Detect which cell encompasses the target text, then output its (X, Y) center coordinate. 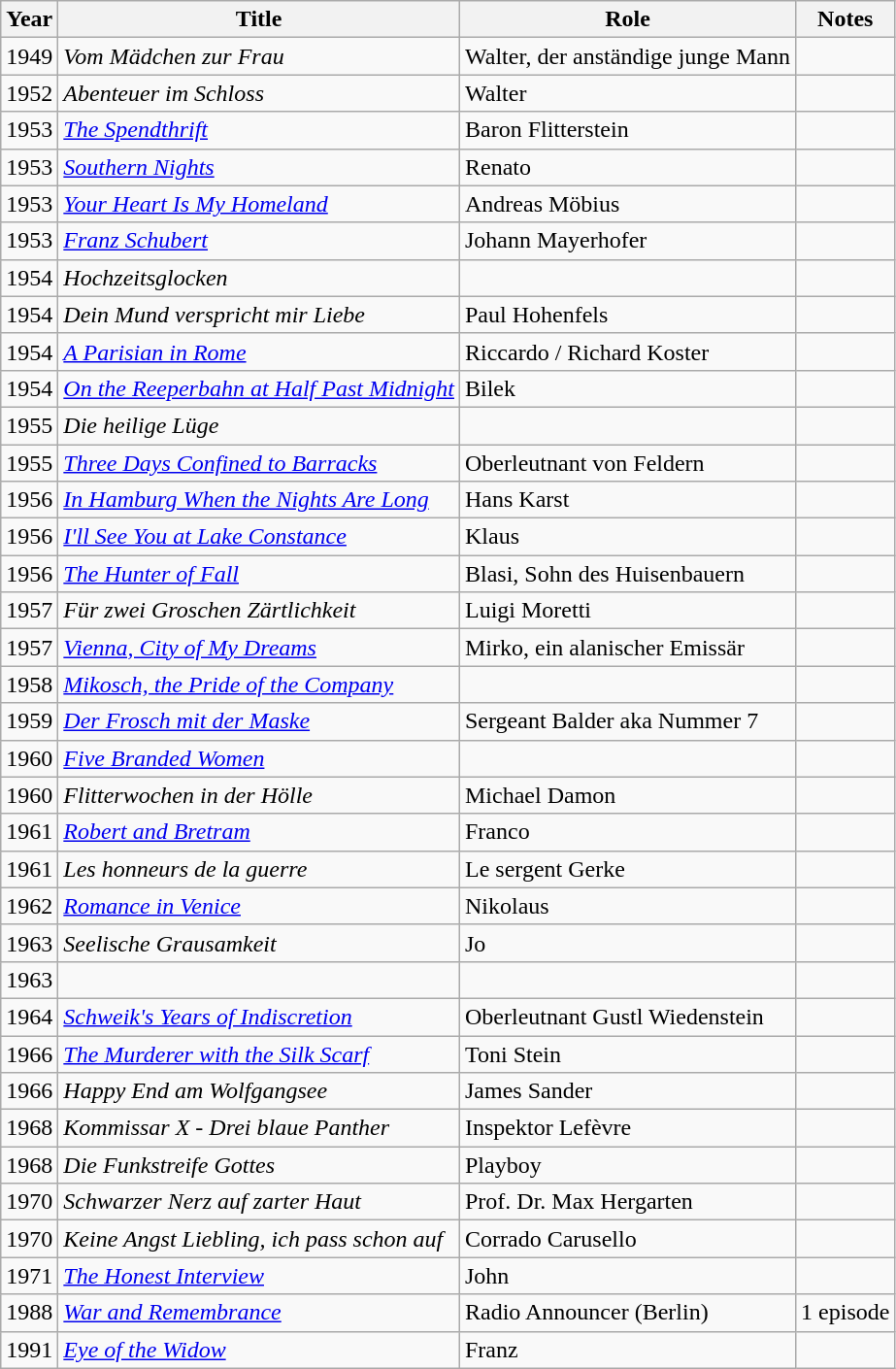
Year (29, 19)
1952 (29, 93)
Baron Flitterstein (627, 130)
1959 (29, 721)
Dein Mund verspricht mir Liebe (259, 315)
The Honest Interview (259, 1276)
1988 (29, 1313)
Vienna, City of My Dreams (259, 648)
Mikosch, the Pride of the Company (259, 684)
Der Frosch mit der Maske (259, 721)
Abenteuer im Schloss (259, 93)
Corrado Carusello (627, 1239)
Walter, der anständige junge Mann (627, 56)
Vom Mädchen zur Frau (259, 56)
1964 (29, 1017)
Schwarzer Nerz auf zarter Haut (259, 1202)
Franz Schubert (259, 241)
James Sander (627, 1091)
Oberleutnant von Feldern (627, 463)
Eye of the Widow (259, 1350)
1962 (29, 906)
Romance in Venice (259, 906)
Blasi, Sohn des Huisenbauern (627, 574)
Keine Angst Liebling, ich pass schon auf (259, 1239)
Mirko, ein alanischer Emissär (627, 648)
Luigi Moretti (627, 611)
Bilek (627, 388)
Les honneurs de la guerre (259, 869)
John (627, 1276)
Title (259, 19)
Playboy (627, 1165)
Franco (627, 832)
Le sergent Gerke (627, 869)
Paul Hohenfels (627, 315)
Oberleutnant Gustl Wiedenstein (627, 1017)
Für zwei Groschen Zärtlichkeit (259, 611)
Flitterwochen in der Hölle (259, 795)
1 episode (846, 1313)
Hans Karst (627, 500)
Riccardo / Richard Koster (627, 351)
Jo (627, 943)
Sergeant Balder aka Nummer 7 (627, 721)
The Murderer with the Silk Scarf (259, 1053)
Hochzeitsglocken (259, 278)
Johann Mayerhofer (627, 241)
A Parisian in Rome (259, 351)
Franz (627, 1350)
Your Heart Is My Homeland (259, 204)
Renato (627, 167)
Klaus (627, 537)
The Hunter of Fall (259, 574)
Five Branded Women (259, 758)
1971 (29, 1276)
Notes (846, 19)
Schweik's Years of Indiscretion (259, 1017)
Happy End am Wolfgangsee (259, 1091)
Die Funkstreife Gottes (259, 1165)
Toni Stein (627, 1053)
Die heilige Lüge (259, 425)
On the Reeperbahn at Half Past Midnight (259, 388)
Radio Announcer (Berlin) (627, 1313)
Three Days Confined to Barracks (259, 463)
1949 (29, 56)
1991 (29, 1350)
Kommissar X - Drei blaue Panther (259, 1128)
Michael Damon (627, 795)
War and Remembrance (259, 1313)
Role (627, 19)
Nikolaus (627, 906)
Walter (627, 93)
The Spendthrift (259, 130)
In Hamburg When the Nights Are Long (259, 500)
I'll See You at Lake Constance (259, 537)
Andreas Möbius (627, 204)
Inspektor Lefèvre (627, 1128)
Southern Nights (259, 167)
Seelische Grausamkeit (259, 943)
1958 (29, 684)
Prof. Dr. Max Hergarten (627, 1202)
Robert and Bretram (259, 832)
